Return the [x, y] coordinate for the center point of the cell that contains the specified text.  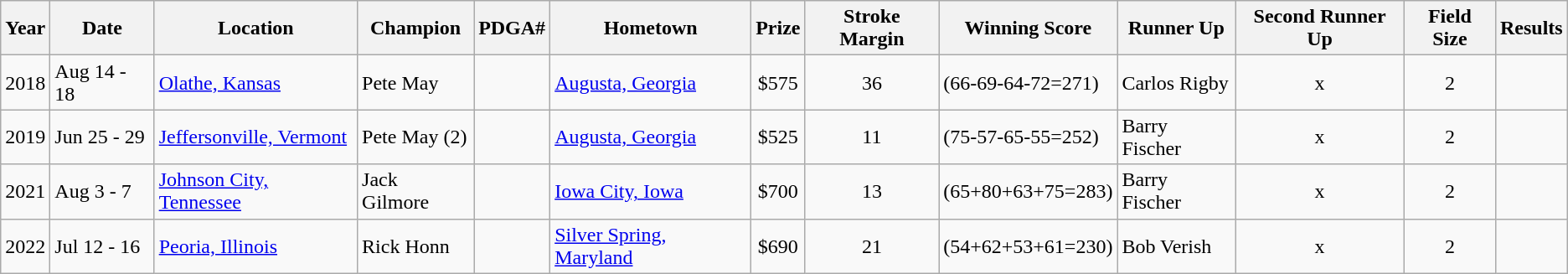
Stroke Margin [872, 28]
2021 [25, 191]
Prize [778, 28]
(65+80+63+75=283) [1029, 191]
Aug 14 - 18 [102, 82]
Jeffersonville, Vermont [255, 137]
Rick Honn [415, 246]
Jun 25 - 29 [102, 137]
Aug 3 - 7 [102, 191]
Champion [415, 28]
Field Size [1449, 28]
21 [872, 246]
Year [25, 28]
PDGA# [513, 28]
2018 [25, 82]
2019 [25, 137]
Carlos Rigby [1176, 82]
Silver Spring, Maryland [651, 246]
Second Runner Up [1320, 28]
$575 [778, 82]
$525 [778, 137]
Jack Gilmore [415, 191]
Location [255, 28]
Results [1531, 28]
Peoria, Illinois [255, 246]
(54+62+53+61=230) [1029, 246]
13 [872, 191]
Olathe, Kansas [255, 82]
Runner Up [1176, 28]
$690 [778, 246]
Pete May [415, 82]
Hometown [651, 28]
2022 [25, 246]
Jul 12 - 16 [102, 246]
Winning Score [1029, 28]
11 [872, 137]
Johnson City, Tennessee [255, 191]
Pete May (2) [415, 137]
Iowa City, Iowa [651, 191]
36 [872, 82]
(75-57-65-55=252) [1029, 137]
$700 [778, 191]
Date [102, 28]
Bob Verish [1176, 246]
(66-69-64-72=271) [1029, 82]
